From the cell containing the given text, extract its center point as [x, y] coordinate. 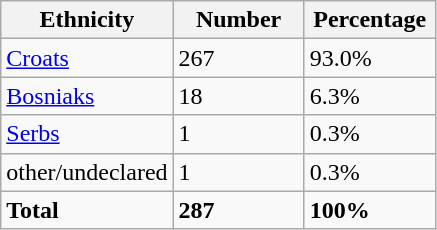
other/undeclared [87, 172]
Bosniaks [87, 96]
100% [370, 210]
287 [238, 210]
Percentage [370, 20]
Ethnicity [87, 20]
Serbs [87, 134]
93.0% [370, 58]
267 [238, 58]
18 [238, 96]
Number [238, 20]
Croats [87, 58]
Total [87, 210]
6.3% [370, 96]
